Capture the cell that displays the provided text and extract its (x, y) central coordinate. 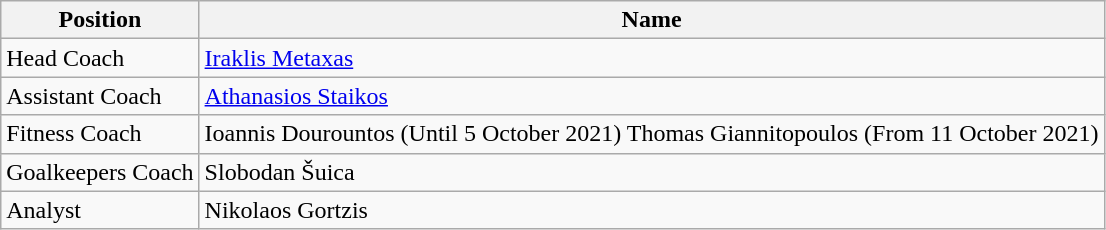
Position (100, 20)
Athanasios Staikos (652, 96)
Fitness Coach (100, 134)
Name (652, 20)
Head Coach (100, 58)
Iraklis Metaxas (652, 58)
Assistant Coach (100, 96)
Analyst (100, 210)
Nikolaos Gortzis (652, 210)
Goalkeepers Coach (100, 172)
Ioannis Dourountos (Until 5 October 2021) Thomas Giannitopoulos (From 11 October 2021) (652, 134)
Slobodan Šuica (652, 172)
